For the text-containing cell, return its midpoint in (x, y) coordinate format. 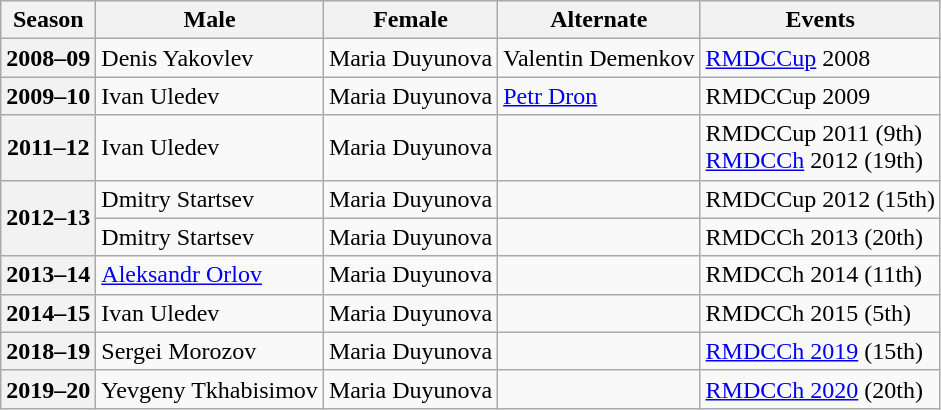
2012–13 (48, 218)
2013–14 (48, 275)
Valentin Demenkov (599, 58)
RMDCCh 2013 (20th) (820, 237)
2008–09 (48, 58)
2011–12 (48, 148)
2009–10 (48, 96)
Male (210, 20)
RMDCCh 2014 (11th) (820, 275)
Alternate (599, 20)
2019–20 (48, 389)
Sergei Morozov (210, 351)
RMDCCh 2015 (5th) (820, 313)
Season (48, 20)
Female (410, 20)
RMDCCh 2020 (20th) (820, 389)
RMDCCup 2012 (15th) (820, 199)
RMDCCh 2019 (15th) (820, 351)
Aleksandr Orlov (210, 275)
Petr Dron (599, 96)
Yevgeny Tkhabisimov (210, 389)
RMDCCup 2011 (9th)RMDCCh 2012 (19th) (820, 148)
Events (820, 20)
2018–19 (48, 351)
RMDCCup 2009 (820, 96)
Denis Yakovlev (210, 58)
RMDCCup 2008 (820, 58)
2014–15 (48, 313)
